Extract the [X, Y] coordinate from the center of the cell holding the provided text.  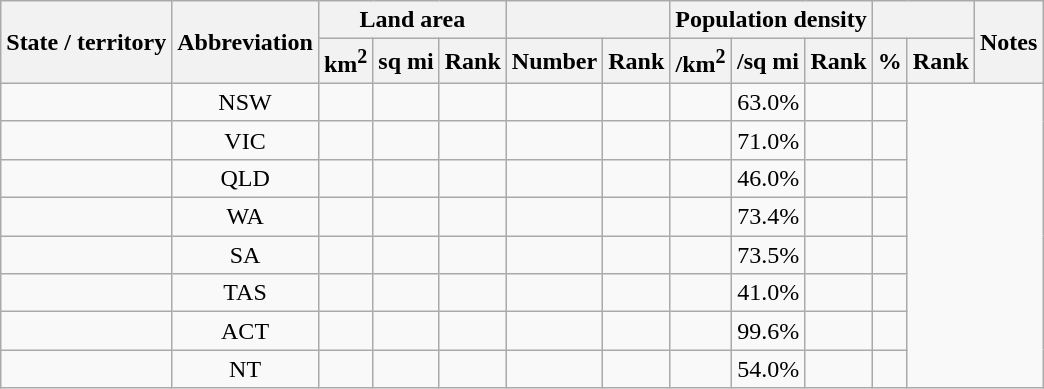
NT [246, 369]
63.0% [768, 102]
QLD [246, 178]
ACT [246, 331]
Population density [771, 20]
VIC [246, 140]
WA [246, 217]
SA [246, 255]
% [890, 62]
Abbreviation [246, 42]
73.4% [768, 217]
TAS [246, 293]
NSW [246, 102]
/sq mi [768, 62]
41.0% [768, 293]
Notes [1008, 42]
Land area [412, 20]
73.5% [768, 255]
State / territory [86, 42]
54.0% [768, 369]
/km2 [700, 62]
km2 [345, 62]
Number [554, 62]
46.0% [768, 178]
71.0% [768, 140]
99.6% [768, 331]
sq mi [406, 62]
